Scan for the cell matching the given text and deliver its (x, y) coordinate at center. 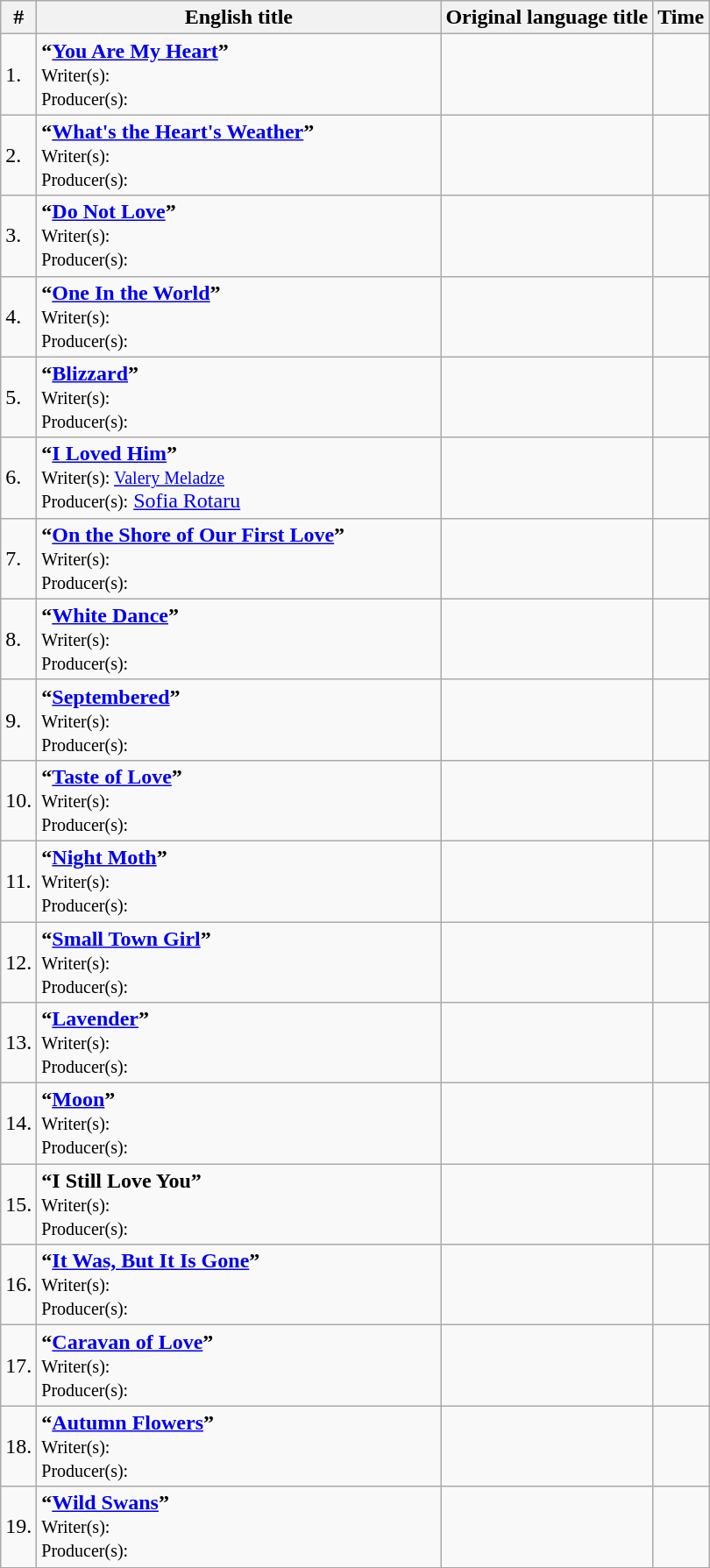
Time (681, 18)
4. (19, 316)
“Autumn Flowers”Writer(s): Producer(s): (238, 1446)
“Night Moth”Writer(s): Producer(s): (238, 881)
Original language title (547, 18)
1. (19, 74)
6. (19, 478)
14. (19, 1124)
# (19, 18)
“I Loved Him”Writer(s): Valery MeladzeProducer(s): Sofia Rotaru (238, 478)
11. (19, 881)
“White Dance”Writer(s): Producer(s): (238, 639)
“Blizzard”Writer(s): Producer(s): (238, 397)
“Septembered”Writer(s): Producer(s): (238, 720)
“I Still Love You”Writer(s): Producer(s): (238, 1204)
8. (19, 639)
“Do Not Love”Writer(s): Producer(s): (238, 236)
“Small Town Girl”Writer(s): Producer(s): (238, 962)
2. (19, 155)
“It Was, But It Is Gone”Writer(s): Producer(s): (238, 1285)
3. (19, 236)
15. (19, 1204)
“Wild Swans”Writer(s): Producer(s): (238, 1527)
7. (19, 558)
“Lavender”Writer(s): Producer(s): (238, 1043)
18. (19, 1446)
5. (19, 397)
10. (19, 800)
“Moon”Writer(s): Producer(s): (238, 1124)
English title (238, 18)
“You Are My Heart”Writer(s): Producer(s): (238, 74)
“Caravan of Love”Writer(s): Producer(s): (238, 1366)
16. (19, 1285)
12. (19, 962)
19. (19, 1527)
13. (19, 1043)
“One In the World”Writer(s): Producer(s): (238, 316)
“On the Shore of Our First Love”Writer(s): Producer(s): (238, 558)
9. (19, 720)
“Taste of Love”Writer(s): Producer(s): (238, 800)
17. (19, 1366)
“What's the Heart's Weather”Writer(s): Producer(s): (238, 155)
